From the cell containing the given text, extract its center point as (x, y) coordinate. 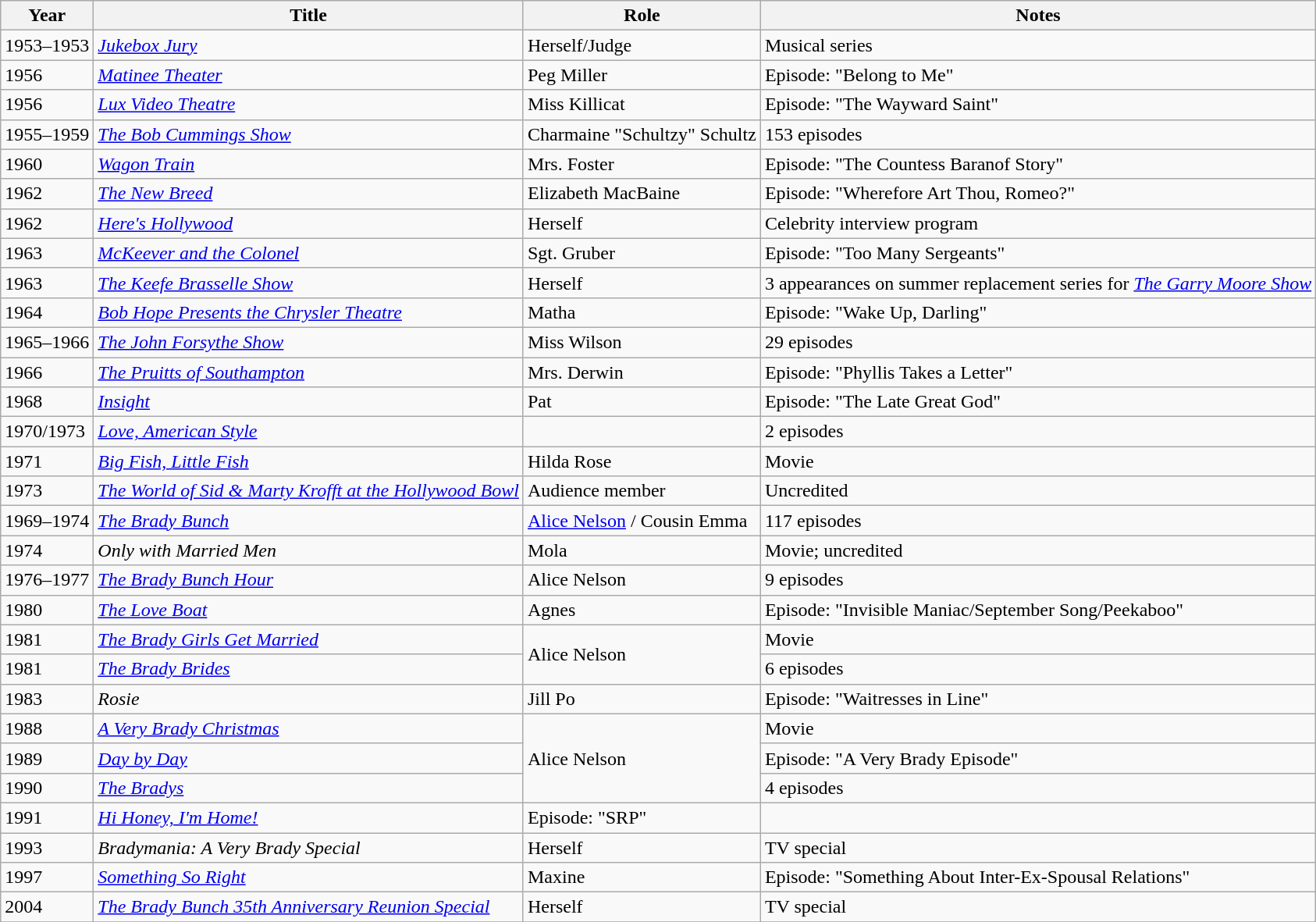
1974 (47, 550)
153 episodes (1038, 134)
Mrs. Foster (642, 164)
Episode: "Phyllis Takes a Letter" (1038, 372)
4 episodes (1038, 788)
9 episodes (1038, 580)
Celebrity interview program (1038, 223)
Movie; uncredited (1038, 550)
Episode: "Wherefore Art Thou, Romeo?" (1038, 194)
Episode: "The Countess Baranof Story" (1038, 164)
2 episodes (1038, 432)
Bob Hope Presents the Chrysler Theatre (309, 312)
Herself/Judge (642, 45)
The Bob Cummings Show (309, 134)
Miss Killicat (642, 105)
Episode: "Belong to Me" (1038, 75)
Episode: "Wake Up, Darling" (1038, 312)
1973 (47, 491)
1968 (47, 402)
Hi Honey, I'm Home! (309, 817)
The Brady Brides (309, 669)
Hilda Rose (642, 461)
1989 (47, 758)
The Love Boat (309, 610)
1976–1977 (47, 580)
Matinee Theater (309, 75)
The Brady Bunch (309, 521)
1993 (47, 847)
1960 (47, 164)
Peg Miller (642, 75)
1991 (47, 817)
Uncredited (1038, 491)
Title (309, 16)
1990 (47, 788)
The Keefe Brasselle Show (309, 283)
The John Forsythe Show (309, 342)
Notes (1038, 16)
The World of Sid & Marty Krofft at the Hollywood Bowl (309, 491)
Episode: "The Late Great God" (1038, 402)
The Bradys (309, 788)
Maxine (642, 878)
1965–1966 (47, 342)
Musical series (1038, 45)
Matha (642, 312)
The Brady Girls Get Married (309, 639)
Sgt. Gruber (642, 253)
1970/1973 (47, 432)
Love, American Style (309, 432)
Elizabeth MacBaine (642, 194)
Episode: "Something About Inter-Ex-Spousal Relations" (1038, 878)
The Pruitts of Southampton (309, 372)
1997 (47, 878)
Pat (642, 402)
Rosie (309, 699)
1980 (47, 610)
Lux Video Theatre (309, 105)
3 appearances on summer replacement series for The Garry Moore Show (1038, 283)
Mola (642, 550)
117 episodes (1038, 521)
Mrs. Derwin (642, 372)
Audience member (642, 491)
Only with Married Men (309, 550)
The Brady Bunch Hour (309, 580)
1966 (47, 372)
Year (47, 16)
1969–1974 (47, 521)
29 episodes (1038, 342)
6 episodes (1038, 669)
Alice Nelson / Cousin Emma (642, 521)
A Very Brady Christmas (309, 728)
Episode: "Too Many Sergeants" (1038, 253)
Bradymania: A Very Brady Special (309, 847)
1955–1959 (47, 134)
McKeever and the Colonel (309, 253)
2004 (47, 907)
Something So Right (309, 878)
Jukebox Jury (309, 45)
Jill Po (642, 699)
The New Breed (309, 194)
Miss Wilson (642, 342)
Wagon Train (309, 164)
Role (642, 16)
Episode: "The Wayward Saint" (1038, 105)
1964 (47, 312)
The Brady Bunch 35th Anniversary Reunion Special (309, 907)
Episode: "SRP" (642, 817)
Charmaine "Schultzy" Schultz (642, 134)
1983 (47, 699)
1988 (47, 728)
1953–1953 (47, 45)
Day by Day (309, 758)
1971 (47, 461)
Big Fish, Little Fish (309, 461)
Episode: "Invisible Maniac/September Song/Peekaboo" (1038, 610)
Here's Hollywood (309, 223)
Agnes (642, 610)
Insight (309, 402)
Episode: "A Very Brady Episode" (1038, 758)
Episode: "Waitresses in Line" (1038, 699)
